Identify which cell holds the provided text, then report its [X, Y] central coordinate. 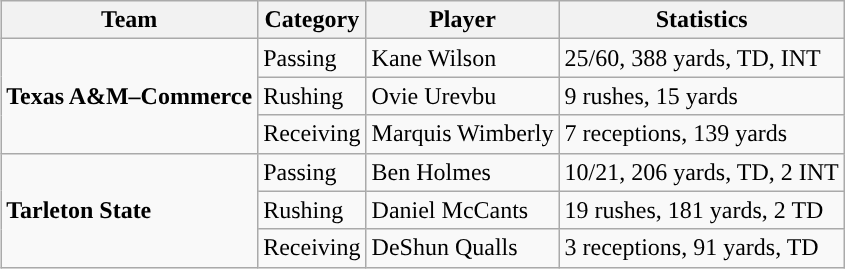
Category [312, 20]
Kane Wilson [462, 58]
19 rushes, 181 yards, 2 TD [702, 210]
Marquis Wimberly [462, 134]
Player [462, 20]
Tarleton State [130, 210]
DeShun Qualls [462, 248]
25/60, 388 yards, TD, INT [702, 58]
Ben Holmes [462, 172]
9 rushes, 15 yards [702, 96]
Daniel McCants [462, 210]
Texas A&M–Commerce [130, 96]
7 receptions, 139 yards [702, 134]
Statistics [702, 20]
Ovie Urevbu [462, 96]
3 receptions, 91 yards, TD [702, 248]
Team [130, 20]
10/21, 206 yards, TD, 2 INT [702, 172]
